Identify which cell holds the provided text, then report its [x, y] central coordinate. 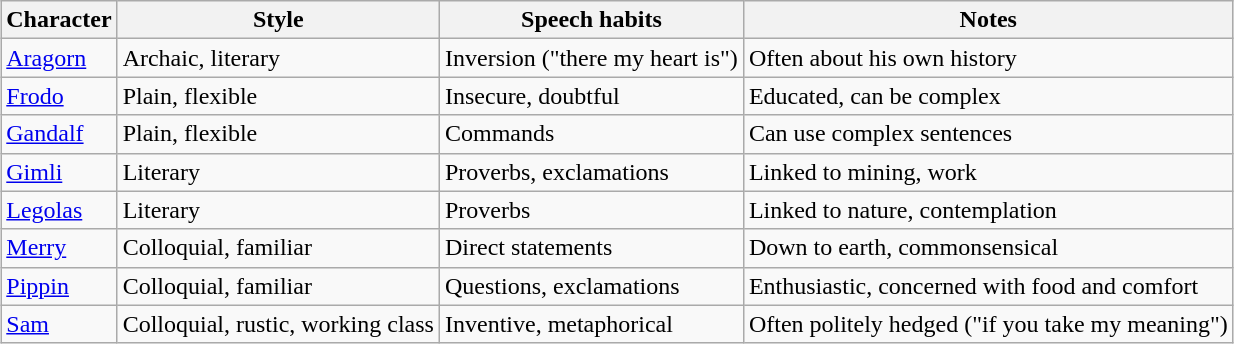
Aragorn [59, 58]
Style [278, 20]
Can use complex sentences [988, 134]
Educated, can be complex [988, 96]
Pippin [59, 286]
Linked to nature, contemplation [988, 210]
Inversion ("there my heart is") [591, 58]
Linked to mining, work [988, 172]
Gandalf [59, 134]
Notes [988, 20]
Questions, exclamations [591, 286]
Archaic, literary [278, 58]
Direct statements [591, 248]
Enthusiastic, concerned with food and comfort [988, 286]
Proverbs [591, 210]
Commands [591, 134]
Insecure, doubtful [591, 96]
Sam [59, 324]
Down to earth, commonsensical [988, 248]
Speech habits [591, 20]
Often about his own history [988, 58]
Legolas [59, 210]
Merry [59, 248]
Frodo [59, 96]
Character [59, 20]
Colloquial, rustic, working class [278, 324]
Often politely hedged ("if you take my meaning") [988, 324]
Proverbs, exclamations [591, 172]
Inventive, metaphorical [591, 324]
Gimli [59, 172]
